Provide the [x, y] coordinate of the cell's center where the given text is located.  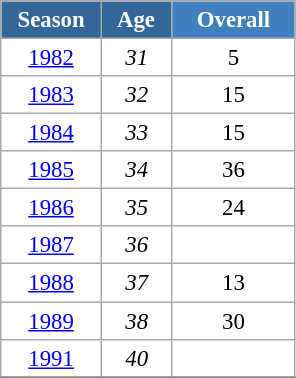
1987 [52, 245]
Age [136, 20]
1984 [52, 133]
34 [136, 170]
Overall [234, 20]
1982 [52, 58]
31 [136, 58]
13 [234, 283]
1991 [52, 358]
1986 [52, 208]
1988 [52, 283]
32 [136, 95]
30 [234, 321]
1983 [52, 95]
5 [234, 58]
1985 [52, 170]
38 [136, 321]
40 [136, 358]
Season [52, 20]
37 [136, 283]
24 [234, 208]
33 [136, 133]
35 [136, 208]
1989 [52, 321]
